Output the (x, y) coordinate of the center of the cell containing the given text.  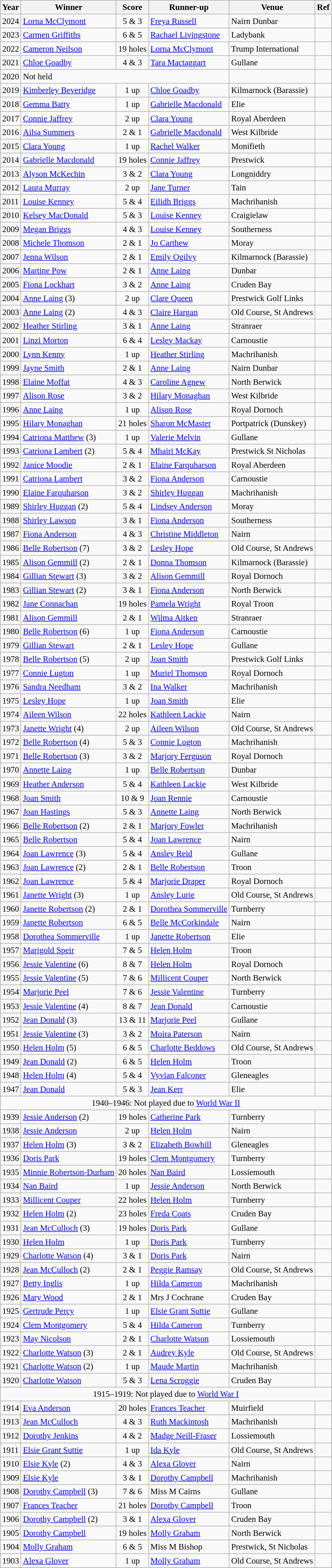
Catherine Park (189, 1117)
2000 (11, 354)
Heather Anderson (69, 784)
1974 (11, 715)
Lesley Mackay (189, 340)
Lena Scroggie (189, 1381)
2021 (11, 63)
Joan Lawrence (2) (69, 867)
1924 (11, 1325)
Catriona Matthew (3) (69, 437)
1915–1919: Not played due to World War I (166, 1394)
Kimberley Beveridge (69, 90)
Laura Murray (69, 188)
1948 (11, 1075)
1968 (11, 798)
1905 (11, 1533)
1967 (11, 812)
Ladybank (272, 35)
2014 (11, 160)
Alison Gemmill (2) (69, 562)
Monifieth (272, 146)
Tara Mactaggart (189, 63)
2024 (11, 21)
Wilma Aitken (189, 618)
1962 (11, 881)
1956 (11, 964)
2011 (11, 201)
May Nicolson (69, 1339)
2018 (11, 104)
1921 (11, 1367)
1987 (11, 535)
1920 (11, 1381)
2004 (11, 298)
1992 (11, 465)
Shirley Huggan (189, 493)
Helen Holm (5) (69, 1047)
Belle Robertson (4) (69, 742)
1983 (11, 590)
Portpatrick (Dunskey) (272, 424)
1970 (11, 770)
2012 (11, 188)
1904 (11, 1547)
Jessie Valentine (5) (69, 978)
Dorothy Campbell (2) (69, 1519)
1989 (11, 507)
Cameron Neilson (69, 49)
1922 (11, 1353)
Charlotte Watson (4) (69, 1256)
1986 (11, 548)
Jane Turner (189, 188)
1910 (11, 1464)
2001 (11, 340)
Marjorie Draper (189, 881)
Claire Hargan (189, 312)
Marjory Ferguson (189, 756)
Rachel Walker (189, 146)
1929 (11, 1256)
2023 (11, 35)
1911 (11, 1450)
Shirley Huggan (2) (69, 507)
1906 (11, 1519)
10 & 9 (132, 798)
1979 (11, 645)
1990 (11, 493)
1938 (11, 1131)
Maude Martin (189, 1367)
Alyson McKechin (69, 174)
Caroline Agnew (189, 382)
Runner-up (189, 7)
1912 (11, 1436)
Belle Robertson (3) (69, 756)
1937 (11, 1145)
Elizabeth Bowhill (189, 1145)
1936 (11, 1158)
Ida Kyle (189, 1450)
Lindsey Anderson (189, 507)
1940–1946: Not played due to World War II (166, 1103)
1913 (11, 1422)
1975 (11, 701)
Mary Wood (69, 1297)
Anne Laing (2) (69, 312)
Janette Robertson (2) (69, 909)
Gillian Stewart (69, 645)
13 & 11 (132, 1020)
1933 (11, 1200)
2015 (11, 146)
2007 (11, 257)
Gillian Stewart (3) (69, 576)
Jane Connachan (69, 604)
1977 (11, 673)
2002 (11, 327)
1995 (11, 424)
1999 (11, 368)
Martine Pow (69, 271)
1928 (11, 1270)
1903 (11, 1561)
4 & 2 (132, 1436)
7 & 5 (132, 950)
1984 (11, 576)
Jo Carthew (189, 243)
2020 (11, 77)
1966 (11, 826)
Helen Holm (4) (69, 1075)
Winner (69, 7)
1964 (11, 853)
Janice Moodie (69, 465)
Ansley Reid (189, 853)
Carmen Griffiths (69, 35)
1932 (11, 1214)
1907 (11, 1505)
Dorothy Campbell (3) (69, 1491)
1998 (11, 382)
Vyvian Falconer (189, 1075)
Elsie Kyle (69, 1478)
Venue (272, 7)
1953 (11, 1006)
Trump International (272, 49)
1947 (11, 1089)
1982 (11, 604)
1925 (11, 1311)
2003 (11, 312)
Marjory Fowler (189, 826)
1908 (11, 1491)
Anne Laing (3) (69, 298)
1973 (11, 729)
Janette Wright (4) (69, 729)
Not held (125, 77)
1930 (11, 1242)
Shirley Lawson (69, 521)
Prestwick St Nicholas (272, 451)
2010 (11, 215)
2008 (11, 243)
Muriel Thomson (189, 673)
Charlotte Watson (3) (69, 1353)
Donna Thomson (189, 562)
1961 (11, 895)
Ref (324, 7)
Jean Donald (3) (69, 1020)
Ina Walker (189, 687)
1959 (11, 923)
Craigielaw (272, 215)
Joan Lawrence (3) (69, 853)
1957 (11, 950)
Jessie Valentine (6) (69, 964)
Miss M Bishop (189, 1547)
6 & 4 (132, 340)
2019 (11, 90)
Catriona Lambert (69, 479)
23 holes (132, 1214)
1971 (11, 756)
Prestwick, St Nicholas (272, 1547)
Jessie Valentine (4) (69, 1006)
Fiona Lockhart (69, 285)
1934 (11, 1186)
Charlotte Watson (2) (69, 1367)
Jayne Smith (69, 368)
Megan Briggs (69, 229)
1931 (11, 1228)
Mrs J Cochrane (189, 1297)
Joan Rennie (189, 798)
1996 (11, 410)
1988 (11, 521)
1994 (11, 437)
Lynn Kenny (69, 354)
Kelsey MacDonald (69, 215)
Madge Neill-Fraser (189, 1436)
1958 (11, 937)
Pamela Wright (189, 604)
Eilidh Briggs (189, 201)
2005 (11, 285)
Miss M Cairns (189, 1491)
Belle Robertson (6) (69, 632)
Helen Holm (2) (69, 1214)
Jenna Wilson (69, 257)
Emily Ogilvy (189, 257)
Clare Queen (189, 298)
1951 (11, 1034)
Ailsa Summers (69, 132)
Gertrude Percy (69, 1311)
Jessie Valentine (189, 992)
Helen Holm (3) (69, 1145)
1976 (11, 687)
Linzi Morton (69, 340)
Michele Thomson (69, 243)
Mhairi McKay (189, 451)
Elsie Kyle (2) (69, 1464)
1981 (11, 618)
1985 (11, 562)
2017 (11, 118)
Jean McCulloch (2) (69, 1270)
1954 (11, 992)
1950 (11, 1047)
Jean McCulloch (69, 1422)
1914 (11, 1408)
Jean McCulloch (3) (69, 1228)
1991 (11, 479)
2013 (11, 174)
Joan Hastings (69, 812)
Jean Kerr (189, 1089)
1960 (11, 909)
Year (11, 7)
1980 (11, 632)
Peggie Ramsay (189, 1270)
Valerie Melvin (189, 437)
Catriona Lambert (2) (69, 451)
Belle Robertson (7) (69, 548)
Freda Coats (189, 1214)
2016 (11, 132)
2009 (11, 229)
1927 (11, 1284)
Charlotte Beddows (189, 1047)
1952 (11, 1020)
1909 (11, 1478)
Royal Troon (272, 604)
Elaine Moffat (69, 382)
1969 (11, 784)
Ruth Mackintosh (189, 1422)
1997 (11, 396)
Longniddry (272, 174)
1965 (11, 840)
Jessie Anderson (2) (69, 1117)
Belle Robertson (2) (69, 826)
Gemma Batty (69, 104)
Rachael Livingstone (189, 35)
Sandra Needham (69, 687)
Marigold Speir (69, 950)
Jean Donald (2) (69, 1061)
Freya Russell (189, 21)
Belle Robertson (5) (69, 659)
1972 (11, 742)
Moira Paterson (189, 1034)
1993 (11, 451)
1978 (11, 659)
Muirfield (272, 1408)
1935 (11, 1172)
1955 (11, 978)
Betty Inglis (69, 1284)
Prestwick (272, 160)
Audrey Kyle (189, 1353)
1963 (11, 867)
1926 (11, 1297)
Score (132, 7)
Minnie Robertson-Durham (69, 1172)
2006 (11, 271)
1923 (11, 1339)
1939 (11, 1117)
Belle McCorkindale (189, 923)
Tain (272, 188)
Janette Wright (3) (69, 895)
Eva Anderson (69, 1408)
1949 (11, 1061)
Christine Middleton (189, 535)
Sharon McMaster (189, 424)
2022 (11, 49)
Dorothy Jenkins (69, 1436)
Ansley Lurie (189, 895)
Gillian Stewart (2) (69, 590)
Jessie Valentine (3) (69, 1034)
